Extract the [X, Y] coordinate from the center of the cell holding the provided text.  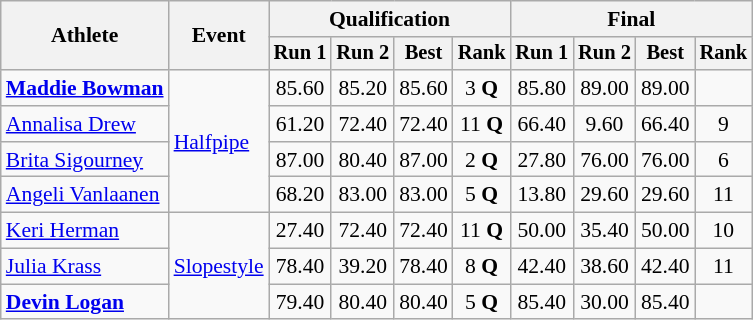
38.60 [604, 267]
27.40 [300, 231]
2 Q [482, 160]
68.20 [300, 195]
35.40 [604, 231]
85.20 [362, 88]
Final [631, 19]
Devin Logan [85, 302]
79.40 [300, 302]
61.20 [300, 124]
Athlete [85, 36]
3 Q [482, 88]
Maddie Bowman [85, 88]
Annalisa Drew [85, 124]
Brita Sigourney [85, 160]
6 [724, 160]
Julia Krass [85, 267]
27.80 [542, 160]
Slopestyle [219, 266]
Keri Herman [85, 231]
10 [724, 231]
9.60 [604, 124]
13.80 [542, 195]
Halfpipe [219, 141]
30.00 [604, 302]
85.80 [542, 88]
Angeli Vanlaanen [85, 195]
Qualification [390, 19]
39.20 [362, 267]
9 [724, 124]
8 Q [482, 267]
Event [219, 36]
